Return (X, Y) of the center of cell containing provided text 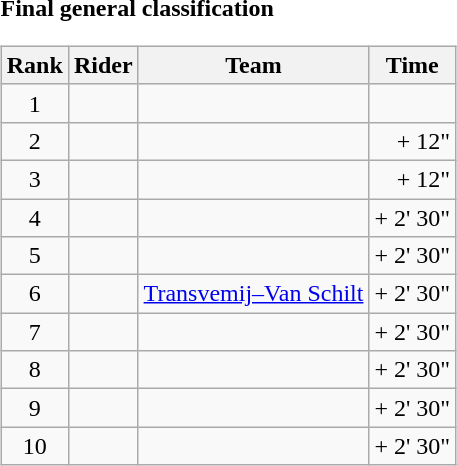
Rider (103, 65)
2 (34, 141)
Team (254, 65)
9 (34, 408)
4 (34, 217)
Time (412, 65)
1 (34, 103)
7 (34, 332)
Transvemij–Van Schilt (254, 294)
8 (34, 370)
6 (34, 294)
3 (34, 179)
5 (34, 256)
Rank (34, 65)
10 (34, 446)
